Locate the cell with the specified text and output its (X, Y) center coordinate. 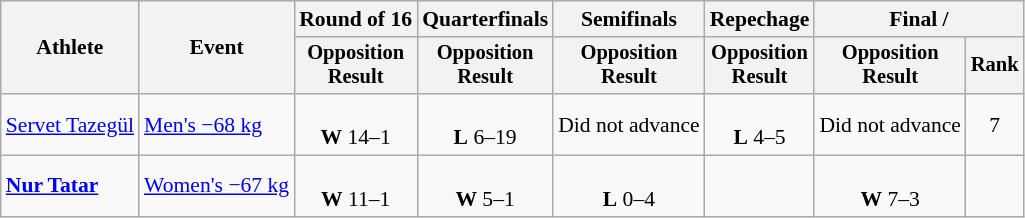
L 6–19 (485, 124)
Quarterfinals (485, 19)
Semifinals (629, 19)
Event (216, 48)
W 11–1 (356, 186)
Repechage (760, 19)
7 (995, 124)
Final / (918, 19)
L 4–5 (760, 124)
W 14–1 (356, 124)
W 7–3 (890, 186)
Round of 16 (356, 19)
Women's −67 kg (216, 186)
Men's −68 kg (216, 124)
Rank (995, 66)
W 5–1 (485, 186)
L 0–4 (629, 186)
Servet Tazegül (70, 124)
Nur Tatar (70, 186)
Athlete (70, 48)
